Return the (x, y) coordinate for the center point of the cell that contains the specified text.  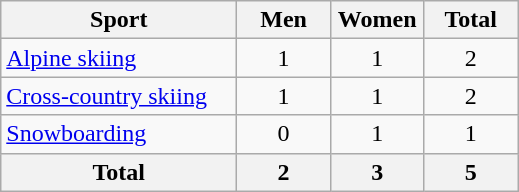
Women (377, 20)
Snowboarding (119, 134)
5 (471, 172)
Cross-country skiing (119, 96)
Sport (119, 20)
0 (284, 134)
Men (284, 20)
Alpine skiing (119, 58)
3 (377, 172)
